Find where the given text appears and provide that cell's center as [x, y] coordinate. 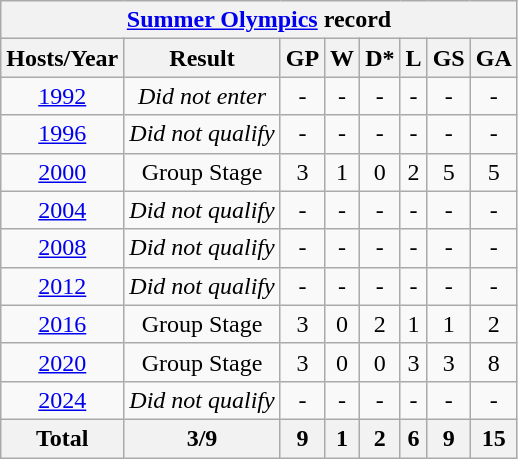
2012 [62, 286]
Summer Olympics record [260, 20]
2020 [62, 362]
2016 [62, 324]
2008 [62, 248]
3/9 [202, 438]
15 [494, 438]
Result [202, 58]
2004 [62, 210]
1992 [62, 96]
Total [62, 438]
Did not enter [202, 96]
1996 [62, 134]
D* [380, 58]
2024 [62, 400]
2000 [62, 172]
GS [448, 58]
L [414, 58]
W [342, 58]
8 [494, 362]
GA [494, 58]
Hosts/Year [62, 58]
GP [302, 58]
6 [414, 438]
